Return (X, Y) of the center of cell containing provided text 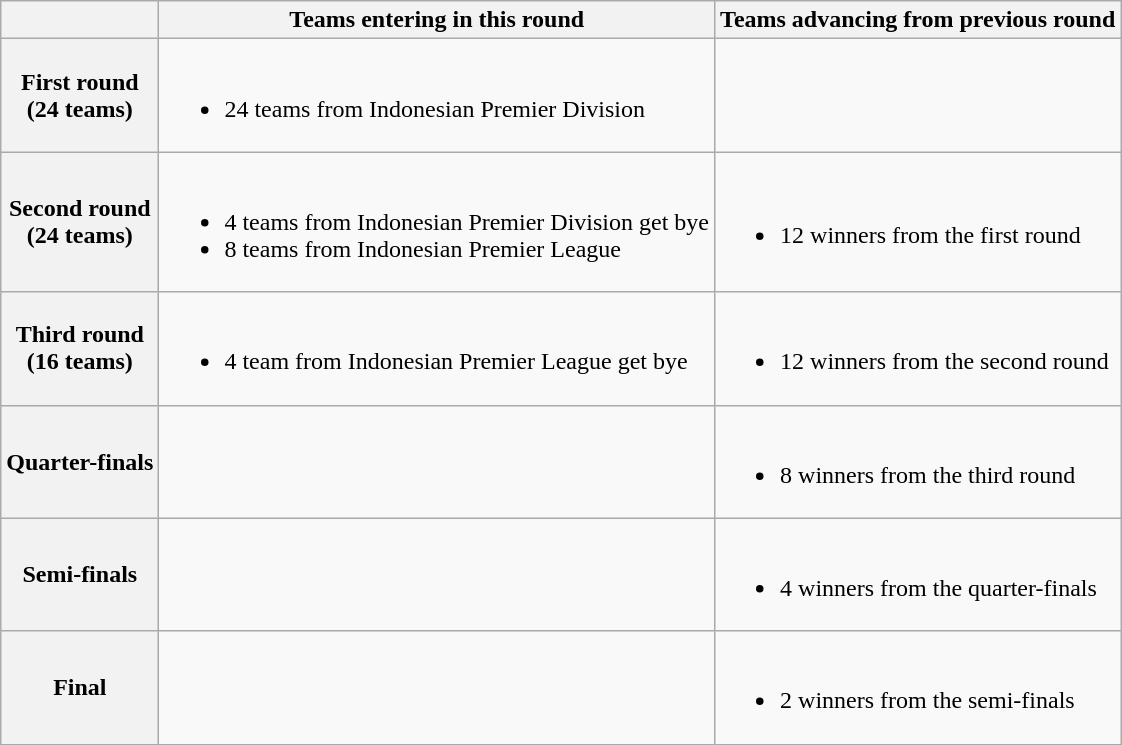
Second round (24 teams) (80, 222)
Semi-finals (80, 574)
24 teams from Indonesian Premier Division (437, 96)
12 winners from the second round (918, 348)
12 winners from the first round (918, 222)
4 teams from Indonesian Premier Division get bye8 teams from Indonesian Premier League (437, 222)
Final (80, 688)
Quarter-finals (80, 462)
Third round (16 teams) (80, 348)
First round (24 teams) (80, 96)
4 winners from the quarter-finals (918, 574)
4 team from Indonesian Premier League get bye (437, 348)
Teams advancing from previous round (918, 20)
2 winners from the semi-finals (918, 688)
Teams entering in this round (437, 20)
8 winners from the third round (918, 462)
